From the cell containing the given text, extract its center point as [X, Y] coordinate. 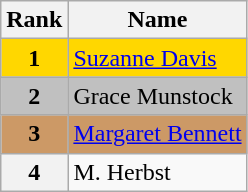
1 [34, 58]
Suzanne Davis [158, 58]
Margaret Bennett [158, 134]
Grace Munstock [158, 96]
3 [34, 134]
Rank [34, 20]
4 [34, 172]
2 [34, 96]
M. Herbst [158, 172]
Name [158, 20]
